Pinpoint the cell where the given text exists, returning its [X, Y] midpoint coordinate. 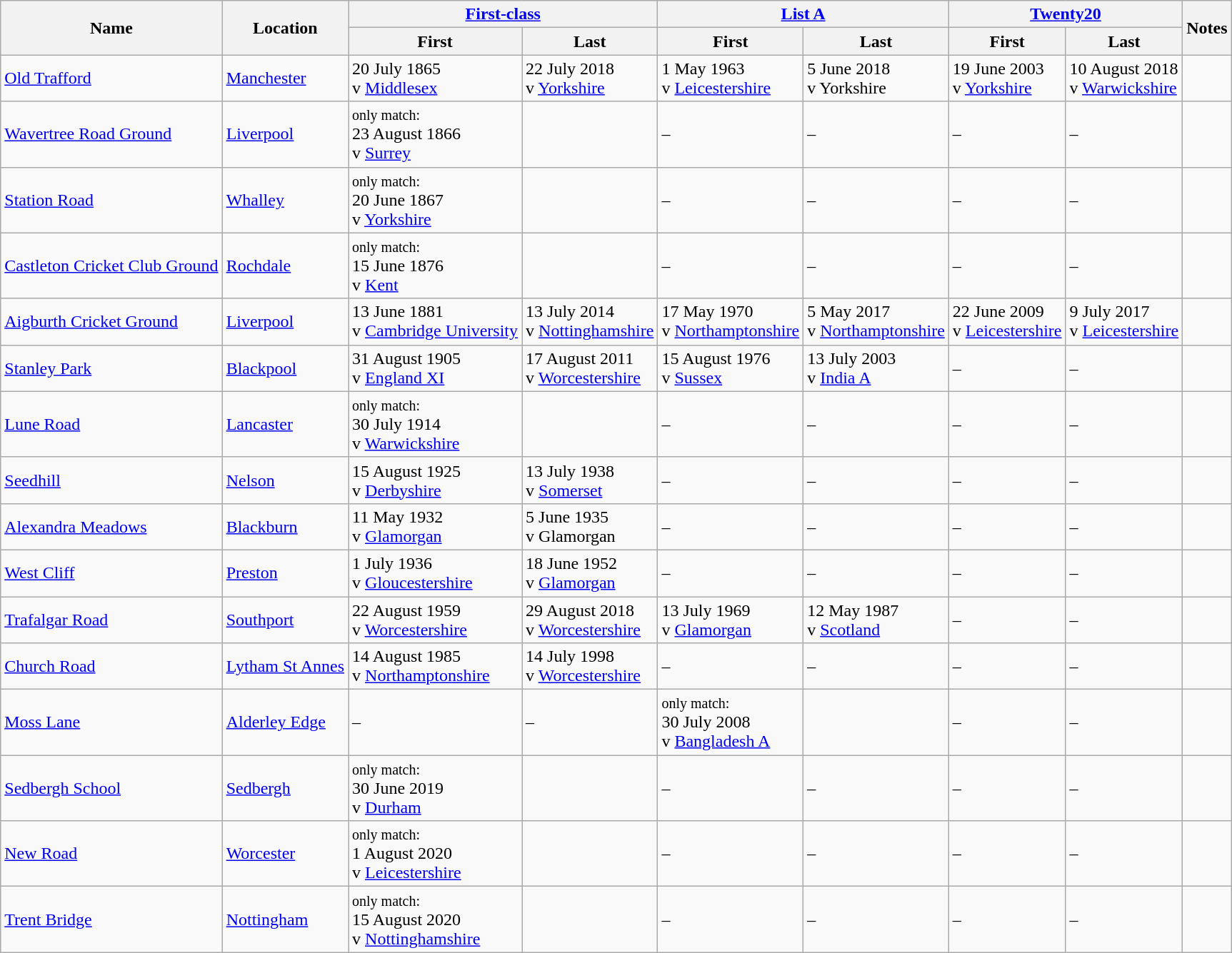
17 August 2011v Worcestershire [590, 368]
Stanley Park [111, 368]
15 August 1976v Sussex [731, 368]
Worcester [285, 854]
Whalley [285, 200]
18 June 1952v Glamorgan [590, 573]
Rochdale [285, 266]
15 August 1925v Derbyshire [436, 480]
12 May 1987v Scotland [876, 620]
Nelson [285, 480]
New Road [111, 854]
13 June 1881v Cambridge University [436, 321]
Blackburn [285, 527]
5 June 1935v Glamorgan [590, 527]
Old Trafford [111, 79]
Trafalgar Road [111, 620]
Notes [1207, 28]
19 June 2003v Yorkshire [1007, 79]
5 June 2018v Yorkshire [876, 79]
Castleton Cricket Club Ground [111, 266]
only match:1 August 2020v Leicestershire [436, 854]
Blackpool [285, 368]
only match:15 June 1876v Kent [436, 266]
9 July 2017v Leicestershire [1124, 321]
29 August 2018v Worcestershire [590, 620]
11 May 1932v Glamorgan [436, 527]
Aigburth Cricket Ground [111, 321]
Trent Bridge [111, 919]
Preston [285, 573]
13 July 1938v Somerset [590, 480]
13 July 2014v Nottinghamshire [590, 321]
Alexandra Meadows [111, 527]
Moss Lane [111, 722]
only match:30 July 2008v Bangladesh A [731, 722]
1 May 1963v Leicestershire [731, 79]
1 July 1936v Gloucestershire [436, 573]
Alderley Edge [285, 722]
17 May 1970v Northamptonshire [731, 321]
10 August 2018v Warwickshire [1124, 79]
13 July 2003v India A [876, 368]
Southport [285, 620]
Church Road [111, 667]
22 June 2009v Leicestershire [1007, 321]
5 May 2017v Northamptonshire [876, 321]
Location [285, 28]
Manchester [285, 79]
Name [111, 28]
only match:30 July 1914v Warwickshire [436, 424]
13 July 1969v Glamorgan [731, 620]
22 July 2018v Yorkshire [590, 79]
West Cliff [111, 573]
only match:15 August 2020v Nottinghamshire [436, 919]
Nottingham [285, 919]
only match:30 June 2019v Durham [436, 788]
20 July 1865v Middlesex [436, 79]
Seedhill [111, 480]
14 August 1985v Northamptonshire [436, 667]
Sedbergh [285, 788]
Station Road [111, 200]
Lytham St Annes [285, 667]
31 August 1905v England XI [436, 368]
First-class [503, 14]
Wavertree Road Ground [111, 134]
14 July 1998v Worcestershire [590, 667]
only match:23 August 1866v Surrey [436, 134]
22 August 1959v Worcestershire [436, 620]
Lancaster [285, 424]
List A [803, 14]
Sedbergh School [111, 788]
Twenty20 [1066, 14]
Lune Road [111, 424]
only match:20 June 1867v Yorkshire [436, 200]
